Extract the (X, Y) coordinate from the center of the cell holding the provided text.  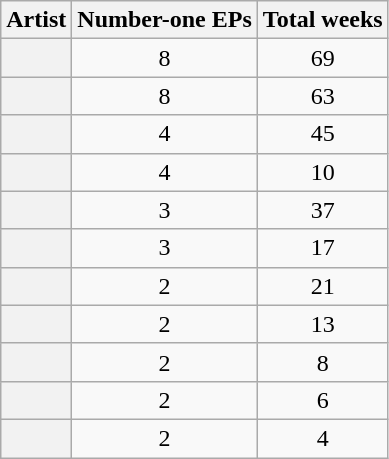
6 (322, 400)
Total weeks (322, 20)
69 (322, 58)
63 (322, 96)
37 (322, 210)
Artist (36, 20)
45 (322, 134)
17 (322, 248)
13 (322, 324)
Number-one EPs (165, 20)
21 (322, 286)
10 (322, 172)
